Determine the (X, Y) coordinate at the center of the cell enclosing the given text.  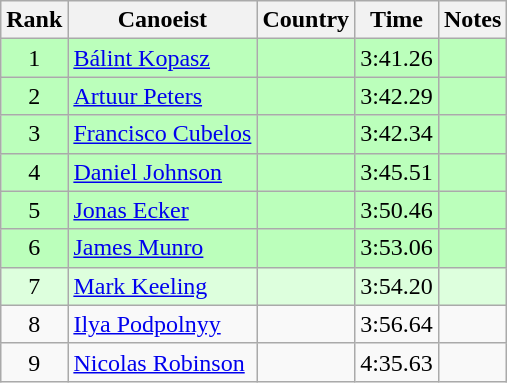
Rank (34, 20)
Time (397, 20)
4:35.63 (397, 362)
3:45.51 (397, 172)
Artuur Peters (162, 96)
Jonas Ecker (162, 210)
Mark Keeling (162, 286)
Notes (472, 20)
2 (34, 96)
Bálint Kopasz (162, 58)
8 (34, 324)
Ilya Podpolnyy (162, 324)
3:53.06 (397, 248)
3:54.20 (397, 286)
4 (34, 172)
1 (34, 58)
3:56.64 (397, 324)
7 (34, 286)
6 (34, 248)
3:42.34 (397, 134)
3 (34, 134)
9 (34, 362)
3:41.26 (397, 58)
3:42.29 (397, 96)
James Munro (162, 248)
Francisco Cubelos (162, 134)
Daniel Johnson (162, 172)
Country (306, 20)
5 (34, 210)
Canoeist (162, 20)
3:50.46 (397, 210)
Nicolas Robinson (162, 362)
